Return the [X, Y] coordinate for the center point of the cell that contains the specified text.  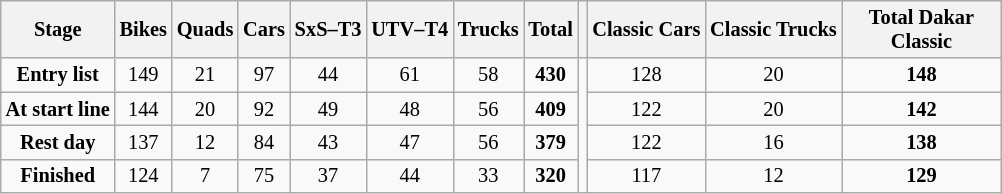
Classic Cars [646, 29]
137 [144, 142]
16 [773, 142]
409 [551, 109]
Finished [58, 176]
97 [264, 75]
7 [205, 176]
47 [410, 142]
Classic Trucks [773, 29]
33 [488, 176]
21 [205, 75]
430 [551, 75]
Total Dakar Classic [922, 29]
138 [922, 142]
Rest day [58, 142]
Total [551, 29]
Stage [58, 29]
142 [922, 109]
58 [488, 75]
379 [551, 142]
75 [264, 176]
320 [551, 176]
Cars [264, 29]
61 [410, 75]
117 [646, 176]
84 [264, 142]
37 [328, 176]
129 [922, 176]
49 [328, 109]
Bikes [144, 29]
At start line [58, 109]
148 [922, 75]
92 [264, 109]
128 [646, 75]
Trucks [488, 29]
149 [144, 75]
124 [144, 176]
144 [144, 109]
UTV–T4 [410, 29]
Quads [205, 29]
48 [410, 109]
Entry list [58, 75]
43 [328, 142]
SxS–T3 [328, 29]
